Locate the cell with the specified text and output its (X, Y) center coordinate. 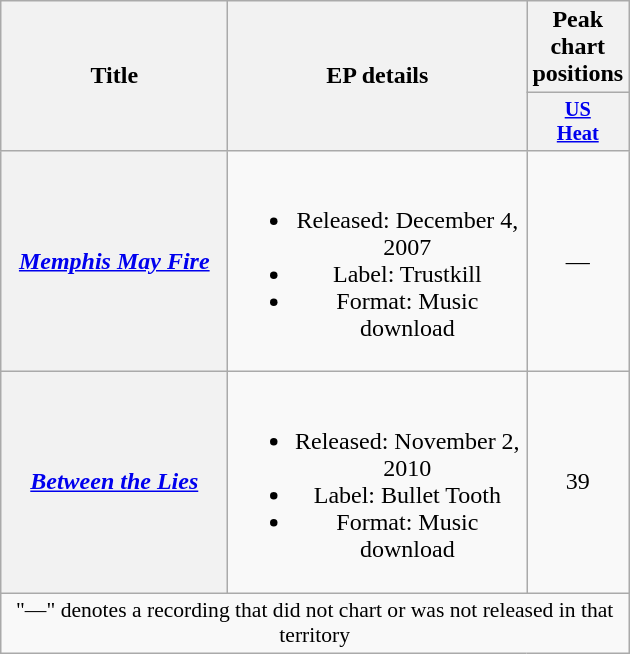
USHeat (578, 122)
Memphis May Fire (114, 260)
Between the Lies (114, 482)
EP details (378, 76)
Peak chart positions (578, 47)
"—" denotes a recording that did not chart or was not released in that territory (315, 624)
Title (114, 76)
Released: November 2, 2010Label: Bullet ToothFormat: Music download (378, 482)
39 (578, 482)
Released: December 4, 2007Label: TrustkillFormat: Music download (378, 260)
— (578, 260)
